Search for the cell housing the specified text and yield its [X, Y] center coordinate. 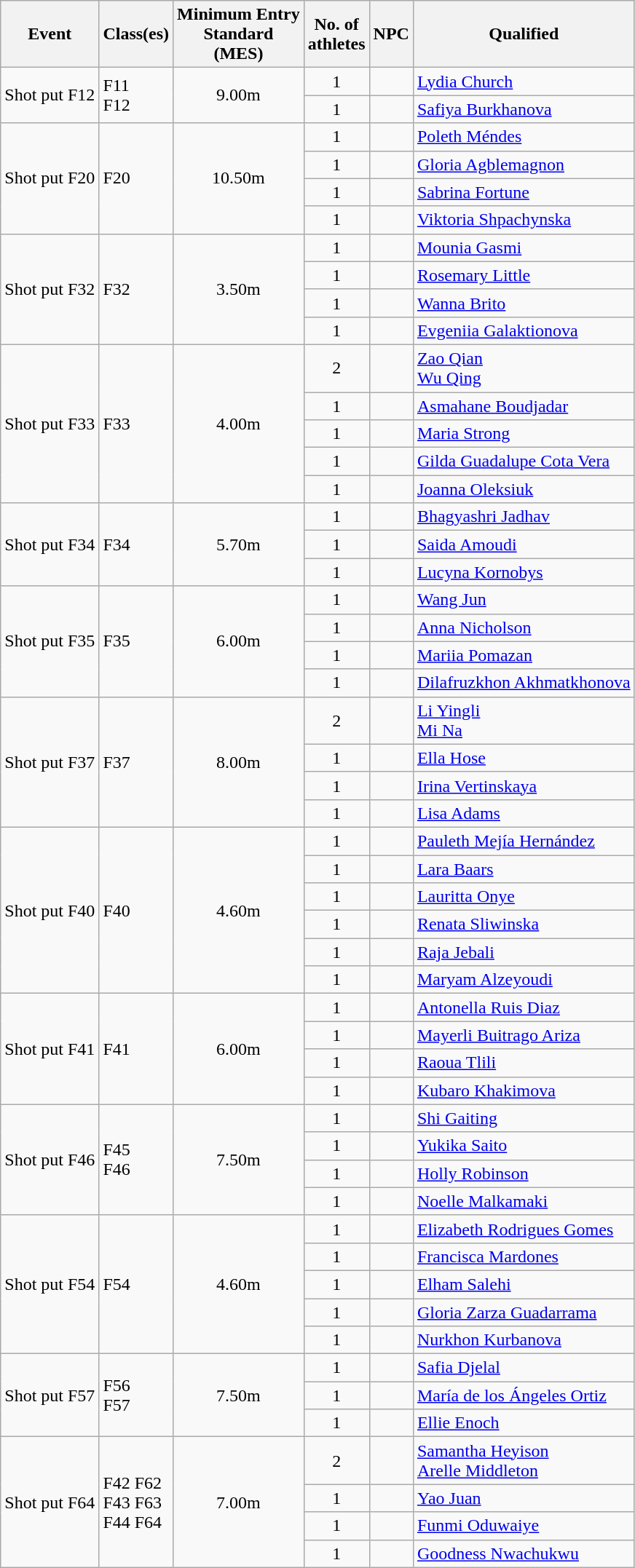
Noelle Malkamaki [524, 1201]
Raja Jebali [524, 952]
Ella Hose [524, 758]
Event [50, 34]
Samantha HeyisonArelle Middleton [524, 1460]
Safia Djelal [524, 1368]
Goodness Nwachukwu [524, 1553]
Rosemary Little [524, 275]
Mayerli Buitrago Ariza [524, 1035]
Sabrina Fortune [524, 192]
F40 [136, 910]
Shot put F33 [50, 424]
F20 [136, 178]
5.70m [239, 545]
Evgeniia Galaktionova [524, 330]
Kubaro Khakimova [524, 1090]
Dilafruzkhon Akhmatkhonova [524, 683]
7.00m [239, 1502]
Holly Robinson [524, 1173]
Yukika Saito [524, 1146]
Shot put F40 [50, 910]
F35 [136, 641]
Gloria Zarza Guadarrama [524, 1312]
Shot put F54 [50, 1284]
Gloria Agblemagnon [524, 165]
Nurkhon Kurbanova [524, 1340]
Yao Juan [524, 1498]
Antonella Ruis Diaz [524, 1007]
Shot put F34 [50, 545]
María de los Ángeles Ortiz [524, 1395]
Shi Gaiting [524, 1118]
Lydia Church [524, 82]
Zao QianWu Qing [524, 368]
Poleth Méndes [524, 137]
F11F12 [136, 95]
4.00m [239, 424]
Lisa Adams [524, 813]
F41 [136, 1049]
Shot put F35 [50, 641]
Safiya Burkhanova [524, 109]
Shot put F64 [50, 1502]
NPC [391, 34]
F56 F57 [136, 1395]
8.00m [239, 761]
F32 [136, 289]
Shot put F57 [50, 1395]
Saida Amoudi [524, 545]
Shot put F32 [50, 289]
F42 F62F43 F63F44 F64 [136, 1502]
Wanna Brito [524, 303]
Gilda Guadalupe Cota Vera [524, 462]
No. ofathletes [336, 34]
Shot put F12 [50, 95]
F45F46 [136, 1160]
Bhagyashri Jadhav [524, 517]
Qualified [524, 34]
F33 [136, 424]
Maria Strong [524, 434]
9.00m [239, 95]
Minimum EntryStandard(MES) [239, 34]
Pauleth Mejía Hernández [524, 841]
Shot put F46 [50, 1160]
Anna Nicholson [524, 627]
Mounia Gasmi [524, 248]
Asmahane Boudjadar [524, 405]
Lauritta Onye [524, 897]
Funmi Oduwaiye [524, 1526]
Francisca Mardones [524, 1256]
Ellie Enoch [524, 1423]
Wang Jun [524, 600]
Class(es) [136, 34]
Renata Sliwinska [524, 924]
Lucyna Kornobys [524, 572]
Lara Baars [524, 868]
Li YingliMi Na [524, 721]
F34 [136, 545]
Irina Vertinskaya [524, 785]
10.50m [239, 178]
F54 [136, 1284]
3.50m [239, 289]
Raoua Tlili [524, 1063]
Elizabeth Rodrigues Gomes [524, 1229]
Elham Salehi [524, 1284]
Joanna Oleksiuk [524, 489]
Shot put F20 [50, 178]
Viktoria Shpachynska [524, 220]
Mariia Pomazan [524, 655]
Shot put F37 [50, 761]
Maryam Alzeyoudi [524, 980]
Shot put F41 [50, 1049]
F37 [136, 761]
